Detect which cell encompasses the target text, then output its [X, Y] center coordinate. 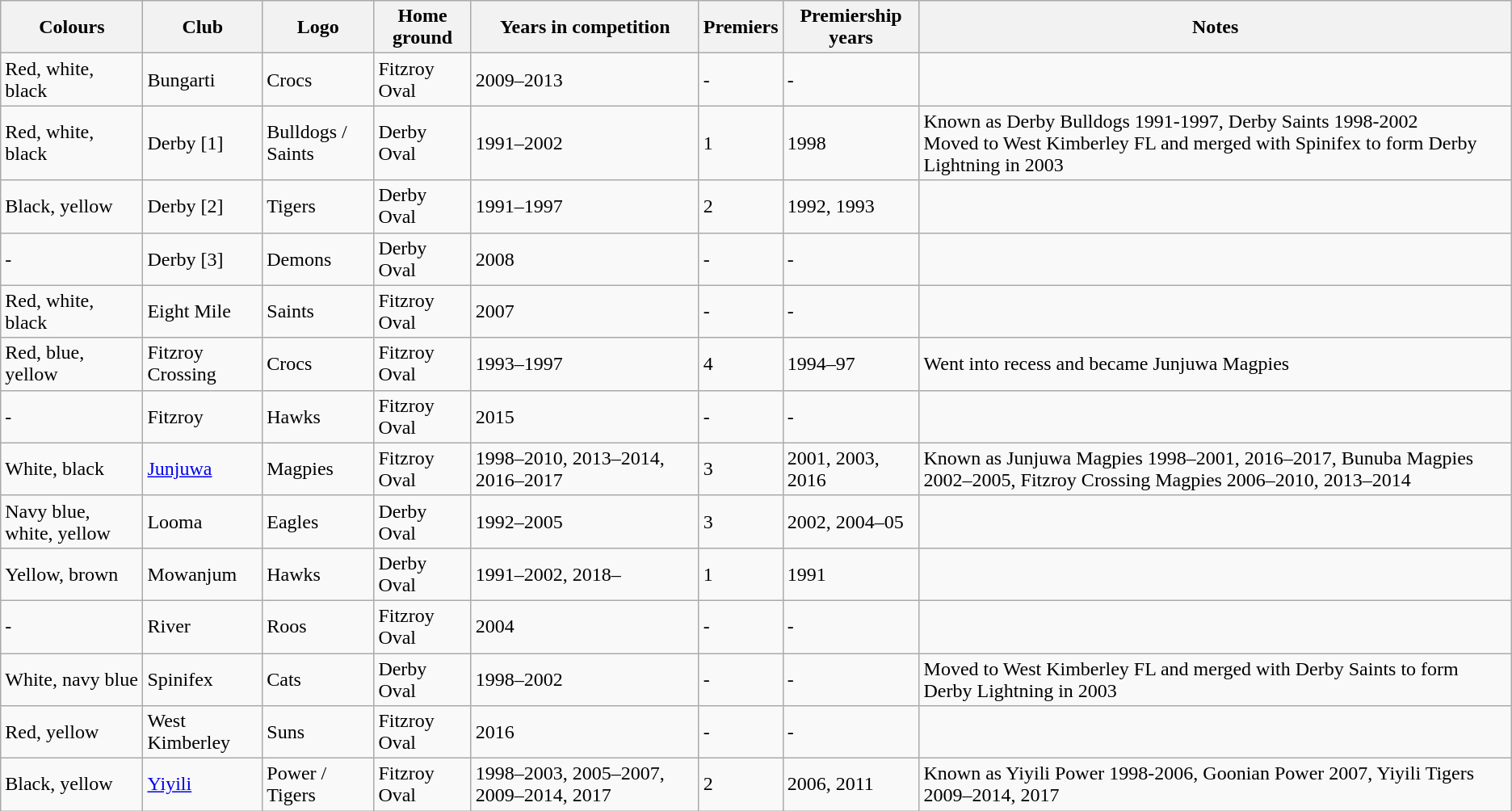
Yiyili [203, 785]
2001, 2003, 2016 [851, 469]
Bulldogs / Saints [318, 143]
Cats [318, 679]
Suns [318, 732]
Club [203, 27]
2009–2013 [585, 79]
River [203, 627]
Known as Yiyili Power 1998-2006, Goonian Power 2007, Yiyili Tigers 2009–2014, 2017 [1215, 785]
Roos [318, 627]
1992–2005 [585, 522]
White, black [72, 469]
4 [741, 363]
Fitzroy [203, 417]
Eight Mile [203, 312]
2007 [585, 312]
1998 [851, 143]
2008 [585, 258]
1991–2002 [585, 143]
2016 [585, 732]
Eagles [318, 522]
Notes [1215, 27]
White, navy blue [72, 679]
Power / Tigers [318, 785]
Magpies [318, 469]
1992, 1993 [851, 207]
2002, 2004–05 [851, 522]
Looma [203, 522]
1991–2002, 2018– [585, 574]
2006, 2011 [851, 785]
Fitzroy Crossing [203, 363]
2015 [585, 417]
1994–97 [851, 363]
Known as Derby Bulldogs 1991-1997, Derby Saints 1998-2002Moved to West Kimberley FL and merged with Spinifex to form Derby Lightning in 2003 [1215, 143]
Saints [318, 312]
2004 [585, 627]
Yellow, brown [72, 574]
West Kimberley [203, 732]
Premiership years [851, 27]
Demons [318, 258]
Colours [72, 27]
Junjuwa [203, 469]
1998–2010, 2013–2014, 2016–2017 [585, 469]
Logo [318, 27]
Derby [1] [203, 143]
1991 [851, 574]
1991–1997 [585, 207]
Navy blue, white, yellow [72, 522]
Moved to West Kimberley FL and merged with Derby Saints to form Derby Lightning in 2003 [1215, 679]
Tigers [318, 207]
Mowanjum [203, 574]
Bungarti [203, 79]
1993–1997 [585, 363]
Premiers [741, 27]
Red, yellow [72, 732]
1998–2002 [585, 679]
Years in competition [585, 27]
Known as Junjuwa Magpies 1998–2001, 2016–2017, Bunuba Magpies 2002–2005, Fitzroy Crossing Magpies 2006–2010, 2013–2014 [1215, 469]
1998–2003, 2005–2007, 2009–2014, 2017 [585, 785]
Spinifex [203, 679]
Derby [2] [203, 207]
Home ground [422, 27]
Went into recess and became Junjuwa Magpies [1215, 363]
Derby [3] [203, 258]
Red, blue, yellow [72, 363]
